Scan for the cell matching the given text and deliver its [X, Y] coordinate at center. 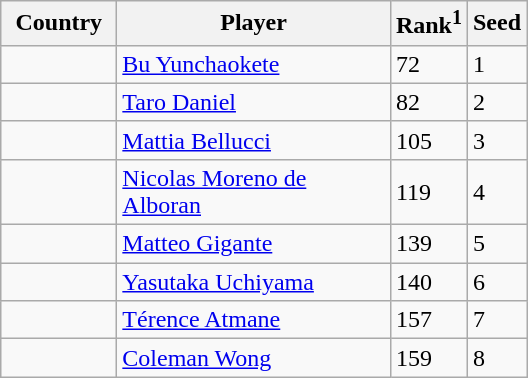
Nicolas Moreno de Alboran [254, 192]
Player [254, 24]
1 [496, 64]
105 [428, 140]
Seed [496, 24]
119 [428, 192]
Country [59, 24]
4 [496, 192]
72 [428, 64]
157 [428, 320]
7 [496, 320]
159 [428, 358]
Coleman Wong [254, 358]
8 [496, 358]
82 [428, 102]
139 [428, 244]
5 [496, 244]
6 [496, 282]
Térence Atmane [254, 320]
Taro Daniel [254, 102]
140 [428, 282]
Matteo Gigante [254, 244]
Mattia Bellucci [254, 140]
Rank1 [428, 24]
2 [496, 102]
Bu Yunchaokete [254, 64]
3 [496, 140]
Yasutaka Uchiyama [254, 282]
